Scan for the cell matching the given text and deliver its [X, Y] coordinate at center. 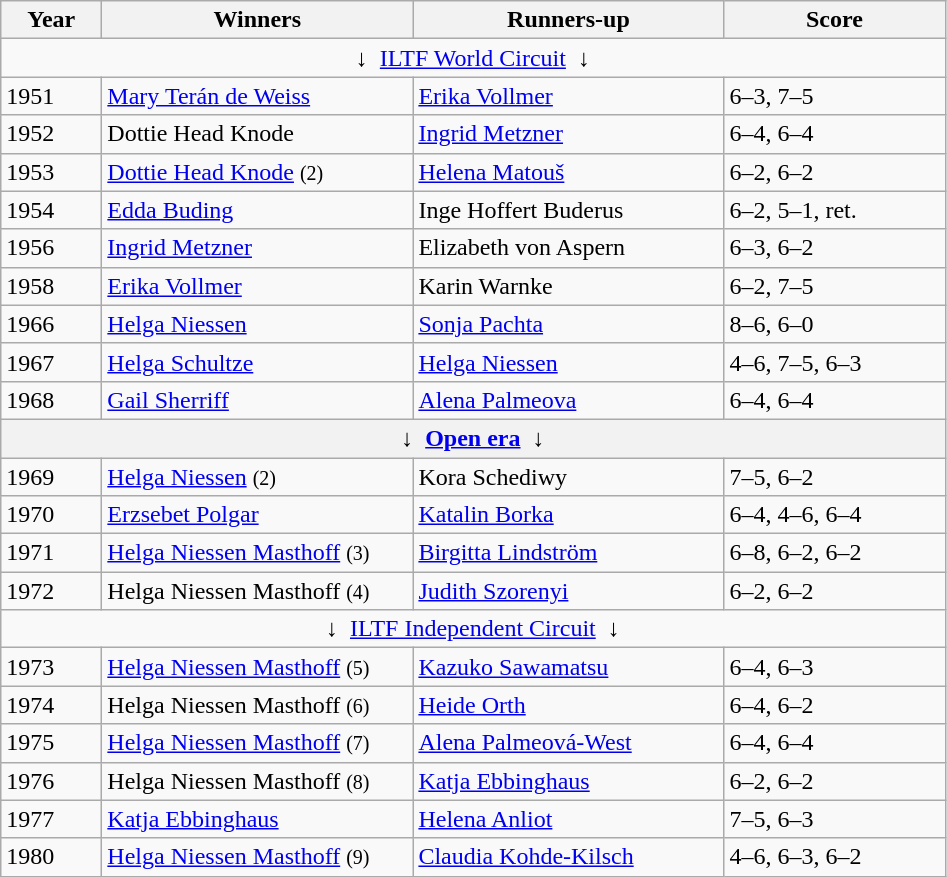
Sonja Pachta [568, 324]
Helga Niessen Masthoff (3) [258, 553]
1966 [52, 324]
1968 [52, 400]
1976 [52, 781]
6–2, 5–1, ret. [834, 210]
1969 [52, 477]
Helena Anliot [568, 819]
1952 [52, 134]
1974 [52, 705]
6–4, 6–3 [834, 667]
↓ Open era ↓ [473, 438]
1972 [52, 591]
Helga Niessen Masthoff (5) [258, 667]
6–4, 6–2 [834, 705]
Edda Buding [258, 210]
Claudia Kohde-Kilsch [568, 857]
Dottie Head Knode [258, 134]
4–6, 6–3, 6–2 [834, 857]
1975 [52, 743]
Helena Matouš [568, 172]
4–6, 7–5, 6–3 [834, 362]
Helga Niessen Masthoff (8) [258, 781]
1951 [52, 96]
7–5, 6–2 [834, 477]
8–6, 6–0 [834, 324]
Helga Schultze [258, 362]
Alena Palmeova [568, 400]
↓ ILTF World Circuit ↓ [473, 58]
6–2, 7–5 [834, 286]
↓ ILTF Independent Circuit ↓ [473, 629]
1958 [52, 286]
1971 [52, 553]
Dottie Head Knode (2) [258, 172]
Year [52, 20]
Alena Palmeová-West [568, 743]
Gail Sherriff [258, 400]
Birgitta Lindström [568, 553]
Mary Terán de Weiss [258, 96]
1977 [52, 819]
7–5, 6–3 [834, 819]
Helga Niessen Masthoff (4) [258, 591]
Kazuko Sawamatsu [568, 667]
6–4, 4–6, 6–4 [834, 515]
Score [834, 20]
Judith Szorenyi [568, 591]
Inge Hoffert Buderus [568, 210]
Erzsebet Polgar [258, 515]
Helga Niessen (2) [258, 477]
1980 [52, 857]
1973 [52, 667]
1956 [52, 248]
1970 [52, 515]
Elizabeth von Aspern [568, 248]
Katalin Borka [568, 515]
Helga Niessen Masthoff (7) [258, 743]
Heide Orth [568, 705]
Helga Niessen Masthoff (6) [258, 705]
Winners [258, 20]
6–8, 6–2, 6–2 [834, 553]
1967 [52, 362]
6–3, 6–2 [834, 248]
Karin Warnke [568, 286]
1953 [52, 172]
Helga Niessen Masthoff (9) [258, 857]
Kora Schediwy [568, 477]
1954 [52, 210]
6–3, 7–5 [834, 96]
Runners-up [568, 20]
